Return [X, Y] of the center of cell containing provided text 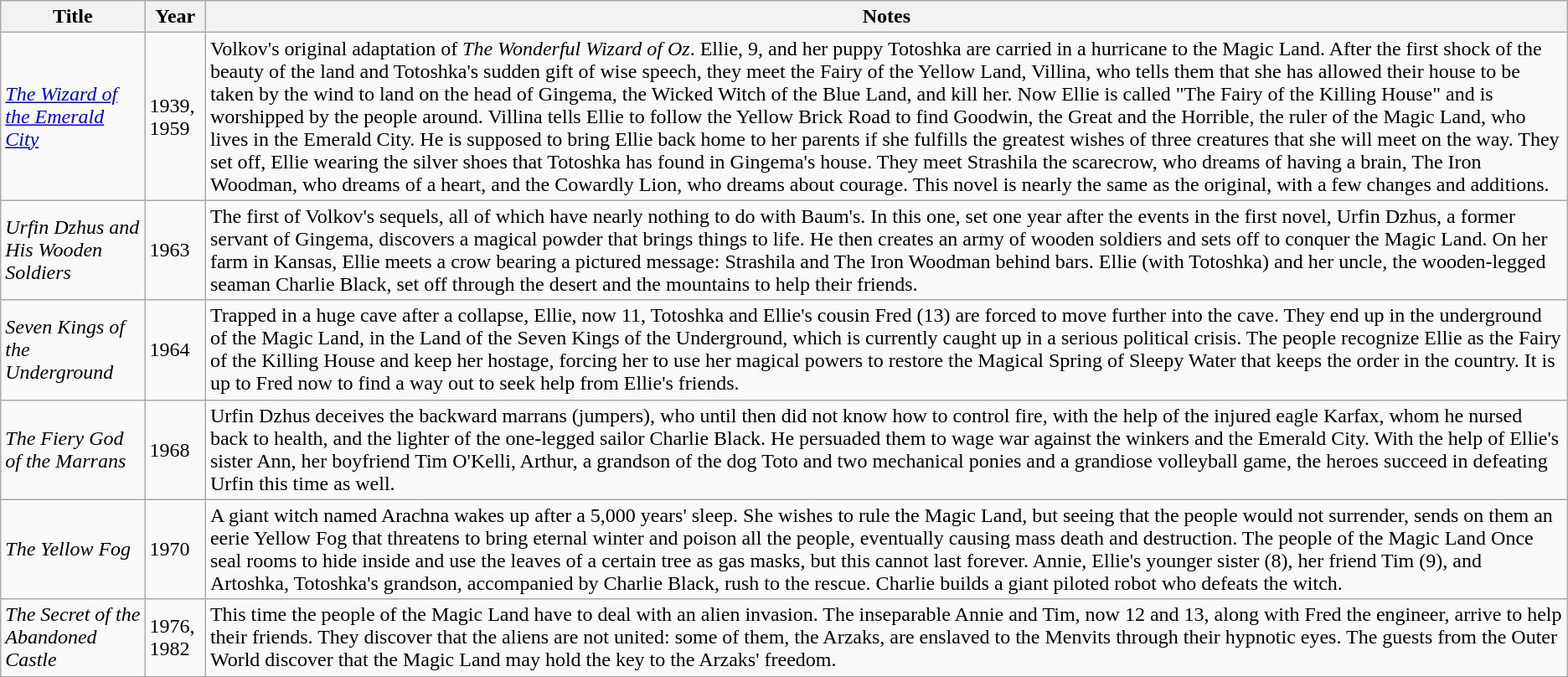
Title [73, 17]
The Wizard of the Emerald City [73, 116]
1964 [175, 350]
1970 [175, 550]
The Fiery God of the Marrans [73, 449]
Seven Kings of the Underground [73, 350]
Notes [886, 17]
1963 [175, 250]
Year [175, 17]
1968 [175, 449]
The Secret of the Abandoned Castle [73, 638]
1976, 1982 [175, 638]
1939, 1959 [175, 116]
The Yellow Fog [73, 550]
Urfin Dzhus and His Wooden Soldiers [73, 250]
